Return [X, Y] of the center of cell containing provided text 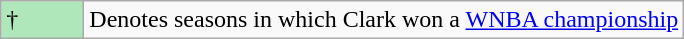
Denotes seasons in which Clark won a WNBA championship [384, 20]
† [42, 20]
